Capture the cell that displays the provided text and extract its (x, y) central coordinate. 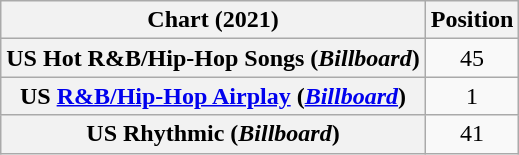
45 (472, 58)
1 (472, 96)
US Rhythmic (Billboard) (213, 134)
41 (472, 134)
US R&B/Hip-Hop Airplay (Billboard) (213, 96)
US Hot R&B/Hip-Hop Songs (Billboard) (213, 58)
Chart (2021) (213, 20)
Position (472, 20)
